Return [x, y] of the center of cell containing provided text 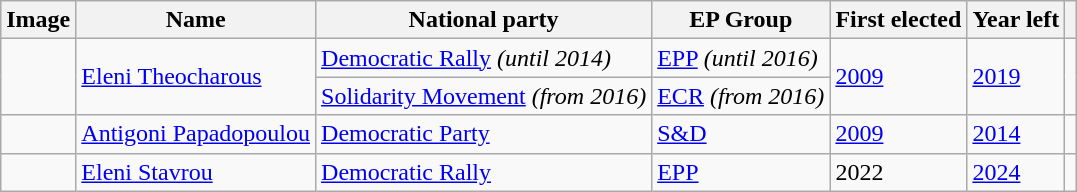
Eleni Theocharous [196, 77]
S&D [741, 134]
EPP [741, 172]
Democratic Rally (until 2014) [484, 58]
National party [484, 20]
2024 [1016, 172]
Image [38, 20]
2019 [1016, 77]
Democratic Party [484, 134]
Democratic Rally [484, 172]
Solidarity Movement (from 2016) [484, 96]
EP Group [741, 20]
2014 [1016, 134]
Year left [1016, 20]
First elected [898, 20]
2022 [898, 172]
ECR (from 2016) [741, 96]
Antigoni Papadopoulou [196, 134]
Eleni Stavrou [196, 172]
Name [196, 20]
EPP (until 2016) [741, 58]
